Search for the cell housing the specified text and yield its (x, y) center coordinate. 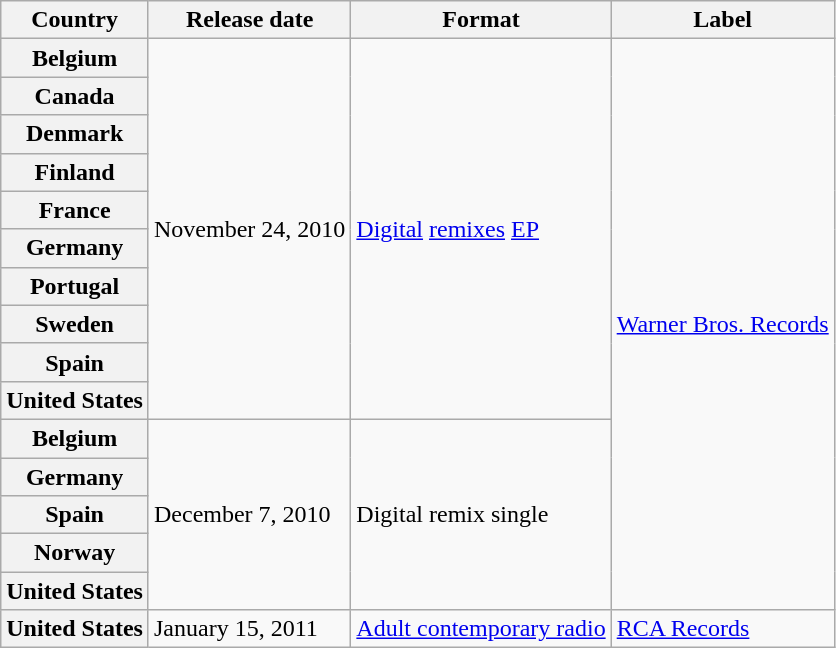
RCA Records (722, 629)
Finland (75, 172)
France (75, 210)
Warner Bros. Records (722, 324)
Release date (249, 20)
Label (722, 20)
Denmark (75, 134)
Adult contemporary radio (481, 629)
Digital remix single (481, 514)
Digital remixes EP (481, 230)
Portugal (75, 286)
Country (75, 20)
December 7, 2010 (249, 514)
Sweden (75, 324)
Canada (75, 96)
Norway (75, 553)
January 15, 2011 (249, 629)
Format (481, 20)
November 24, 2010 (249, 230)
